Output the (X, Y) coordinate of the center of the cell containing the given text.  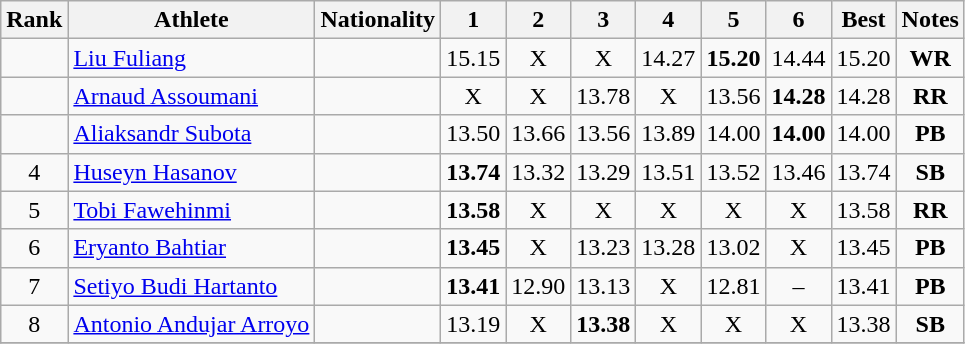
14.44 (798, 58)
12.81 (734, 286)
13.02 (734, 248)
Antonio Andujar Arroyo (192, 324)
– (798, 286)
Huseyn Hasanov (192, 172)
13.66 (538, 134)
13.89 (668, 134)
Arnaud Assoumani (192, 96)
Eryanto Bahtiar (192, 248)
12.90 (538, 286)
Tobi Fawehinmi (192, 210)
13.19 (474, 324)
2 (538, 20)
13.46 (798, 172)
3 (604, 20)
1 (474, 20)
Notes (930, 20)
Athlete (192, 20)
8 (34, 324)
14.27 (668, 58)
WR (930, 58)
Rank (34, 20)
13.52 (734, 172)
13.50 (474, 134)
13.28 (668, 248)
13.32 (538, 172)
13.51 (668, 172)
Nationality (378, 20)
7 (34, 286)
13.23 (604, 248)
15.15 (474, 58)
13.29 (604, 172)
Setiyo Budi Hartanto (192, 286)
Best (864, 20)
13.13 (604, 286)
13.78 (604, 96)
Liu Fuliang (192, 58)
Aliaksandr Subota (192, 134)
